Search for the cell housing the specified text and yield its [X, Y] center coordinate. 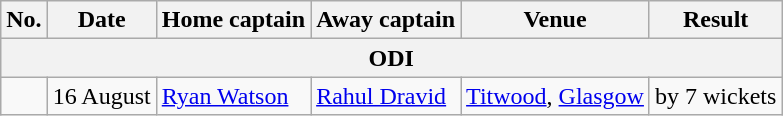
Ryan Watson [233, 96]
by 7 wickets [715, 96]
No. [24, 20]
Date [102, 20]
Titwood, Glasgow [556, 96]
16 August [102, 96]
Away captain [386, 20]
Home captain [233, 20]
Result [715, 20]
Rahul Dravid [386, 96]
ODI [392, 58]
Venue [556, 20]
